Pinpoint the cell where the given text exists, returning its [x, y] midpoint coordinate. 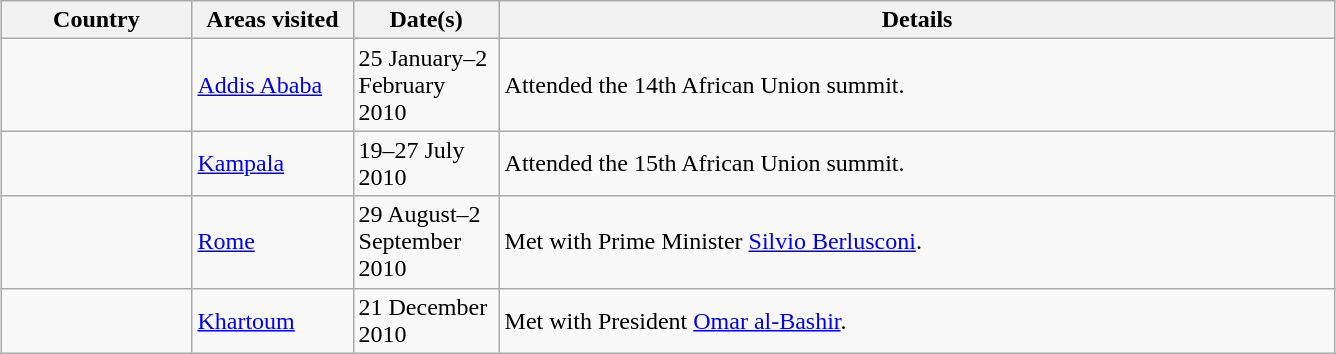
Met with Prime Minister Silvio Berlusconi. [917, 242]
29 August–2 September 2010 [426, 242]
Attended the 14th African Union summit. [917, 85]
Attended the 15th African Union summit. [917, 164]
Date(s) [426, 20]
Khartoum [272, 320]
Country [96, 20]
25 January–2 February 2010 [426, 85]
Areas visited [272, 20]
Addis Ababa [272, 85]
Kampala [272, 164]
Rome [272, 242]
Details [917, 20]
Met with President Omar al-Bashir. [917, 320]
21 December 2010 [426, 320]
19–27 July 2010 [426, 164]
